Identify which cell holds the provided text, then report its [x, y] central coordinate. 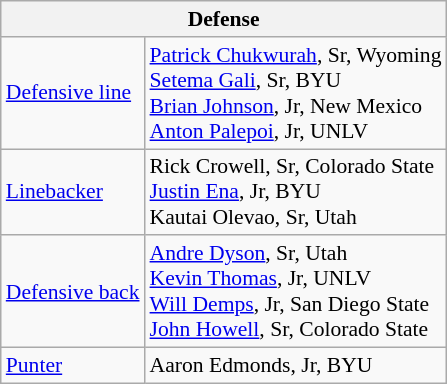
Defensive back [73, 292]
Rick Crowell, Sr, Colorado StateJustin Ena, Jr, BYUKautai Olevao, Sr, Utah [296, 192]
Linebacker [73, 192]
Patrick Chukwurah, Sr, WyomingSetema Gali, Sr, BYUBrian Johnson, Jr, New MexicoAnton Palepoi, Jr, UNLV [296, 93]
Defensive line [73, 93]
Aaron Edmonds, Jr, BYU [296, 366]
Andre Dyson, Sr, UtahKevin Thomas, Jr, UNLVWill Demps, Jr, San Diego StateJohn Howell, Sr, Colorado State [296, 292]
Punter [73, 366]
Defense [224, 19]
